Pinpoint the cell where the given text exists, returning its (x, y) midpoint coordinate. 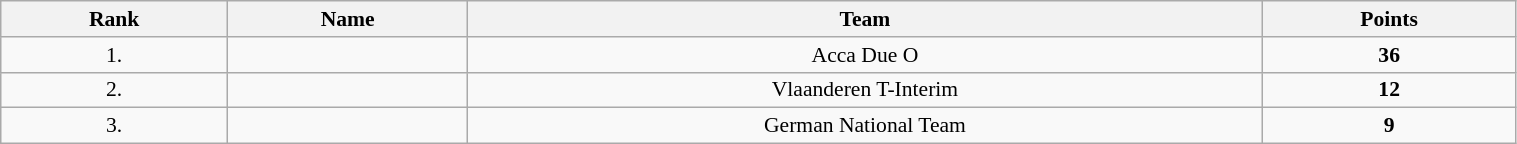
3. (114, 126)
Name (348, 19)
2. (114, 90)
36 (1389, 55)
1. (114, 55)
Vlaanderen T-Interim (866, 90)
Points (1389, 19)
German National Team (866, 126)
Rank (114, 19)
12 (1389, 90)
9 (1389, 126)
Team (866, 19)
Acca Due O (866, 55)
